Find where the given text appears and provide that cell's center as (x, y) coordinate. 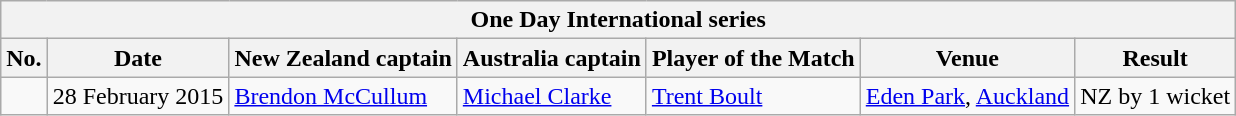
No. (24, 58)
28 February 2015 (138, 96)
Australia captain (552, 58)
NZ by 1 wicket (1156, 96)
Venue (967, 58)
Trent Boult (753, 96)
One Day International series (618, 20)
Brendon McCullum (343, 96)
Michael Clarke (552, 96)
Result (1156, 58)
New Zealand captain (343, 58)
Date (138, 58)
Eden Park, Auckland (967, 96)
Player of the Match (753, 58)
